Extract the [x, y] coordinate from the center of the cell holding the provided text.  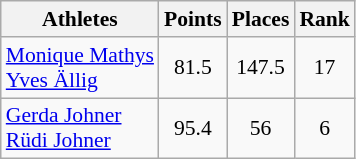
147.5 [261, 68]
Points [193, 19]
Places [261, 19]
81.5 [193, 68]
17 [324, 68]
Rank [324, 19]
Athletes [80, 19]
95.4 [193, 128]
Monique MathysYves Ällig [80, 68]
Gerda JohnerRüdi Johner [80, 128]
6 [324, 128]
56 [261, 128]
